Determine the [x, y] coordinate at the center of the cell enclosing the given text.  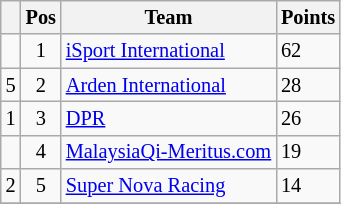
3 [41, 118]
Pos [41, 17]
Arden International [168, 85]
Team [168, 17]
14 [308, 186]
19 [308, 152]
Super Nova Racing [168, 186]
iSport International [168, 51]
62 [308, 51]
DPR [168, 118]
MalaysiaQi-Meritus.com [168, 152]
4 [41, 152]
28 [308, 85]
26 [308, 118]
Points [308, 17]
